Return (x, y) of the center of cell containing provided text 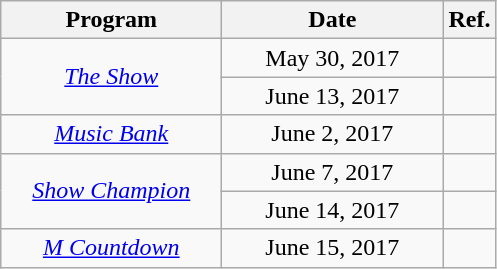
Music Bank (112, 134)
Ref. (470, 20)
May 30, 2017 (332, 58)
M Countdown (112, 248)
June 15, 2017 (332, 248)
June 14, 2017 (332, 210)
Date (332, 20)
Program (112, 20)
June 2, 2017 (332, 134)
The Show (112, 77)
June 7, 2017 (332, 172)
June 13, 2017 (332, 96)
Show Champion (112, 191)
